Locate the cell with the specified text and output its (x, y) center coordinate. 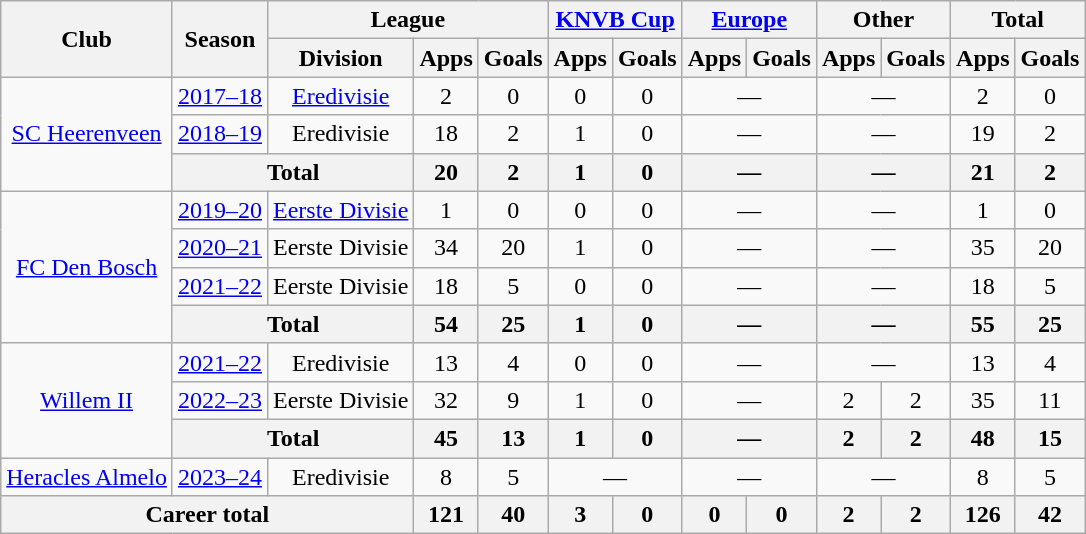
54 (446, 324)
40 (513, 515)
32 (446, 400)
45 (446, 438)
2022–23 (220, 400)
2019–20 (220, 210)
Division (340, 58)
15 (1050, 438)
SC Heerenveen (87, 134)
48 (983, 438)
FC Den Bosch (87, 267)
Heracles Almelo (87, 477)
League (408, 20)
KNVB Cup (615, 20)
19 (983, 134)
126 (983, 515)
2020–21 (220, 248)
Club (87, 39)
9 (513, 400)
121 (446, 515)
21 (983, 172)
42 (1050, 515)
2023–24 (220, 477)
2017–18 (220, 96)
Other (883, 20)
Career total (208, 515)
3 (580, 515)
2018–19 (220, 134)
11 (1050, 400)
Willem II (87, 400)
55 (983, 324)
34 (446, 248)
Season (220, 39)
Europe (749, 20)
